For the text-containing cell, return its midpoint in [X, Y] coordinate format. 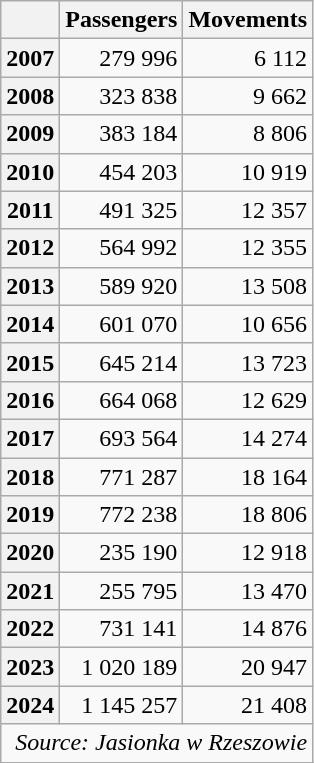
2022 [30, 629]
693 564 [122, 438]
2021 [30, 591]
12 918 [248, 553]
564 992 [122, 248]
491 325 [122, 210]
12 629 [248, 400]
2010 [30, 172]
2023 [30, 667]
323 838 [122, 96]
Passengers [122, 20]
2018 [30, 477]
10 919 [248, 172]
21 408 [248, 705]
13 470 [248, 591]
12 355 [248, 248]
2008 [30, 96]
1 020 189 [122, 667]
601 070 [122, 324]
12 357 [248, 210]
18 806 [248, 515]
2011 [30, 210]
2012 [30, 248]
13 508 [248, 286]
20 947 [248, 667]
Source: Jasionka w Rzeszowie [157, 743]
10 656 [248, 324]
2013 [30, 286]
383 184 [122, 134]
2024 [30, 705]
2020 [30, 553]
2007 [30, 58]
645 214 [122, 362]
454 203 [122, 172]
235 190 [122, 553]
8 806 [248, 134]
2016 [30, 400]
Movements [248, 20]
14 274 [248, 438]
279 996 [122, 58]
664 068 [122, 400]
6 112 [248, 58]
2014 [30, 324]
2017 [30, 438]
772 238 [122, 515]
589 920 [122, 286]
13 723 [248, 362]
2019 [30, 515]
14 876 [248, 629]
731 141 [122, 629]
9 662 [248, 96]
18 164 [248, 477]
2009 [30, 134]
771 287 [122, 477]
255 795 [122, 591]
2015 [30, 362]
1 145 257 [122, 705]
